Pinpoint the cell where the given text exists, returning its [x, y] midpoint coordinate. 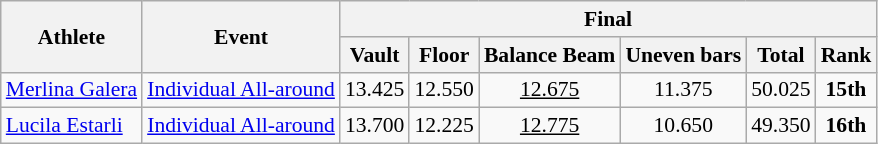
15th [846, 90]
12.775 [550, 126]
Merlina Galera [72, 90]
Uneven bars [683, 55]
Vault [374, 55]
Balance Beam [550, 55]
Floor [444, 55]
Final [608, 19]
49.350 [780, 126]
12.225 [444, 126]
Total [780, 55]
12.675 [550, 90]
Lucila Estarli [72, 126]
Athlete [72, 36]
11.375 [683, 90]
13.425 [374, 90]
13.700 [374, 126]
10.650 [683, 126]
12.550 [444, 90]
Event [241, 36]
50.025 [780, 90]
Rank [846, 55]
16th [846, 126]
